Detect which cell encompasses the target text, then output its (x, y) center coordinate. 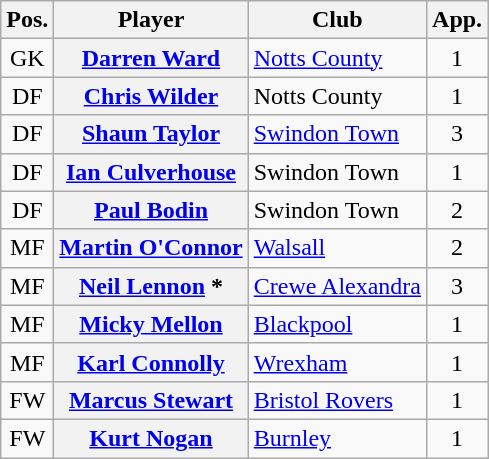
Player (151, 20)
Burnley (337, 438)
Darren Ward (151, 58)
GK (28, 58)
Martin O'Connor (151, 248)
Club (337, 20)
Bristol Rovers (337, 400)
Kurt Nogan (151, 438)
Wrexham (337, 362)
Karl Connolly (151, 362)
Ian Culverhouse (151, 172)
Crewe Alexandra (337, 286)
Chris Wilder (151, 96)
Micky Mellon (151, 324)
Pos. (28, 20)
Marcus Stewart (151, 400)
Walsall (337, 248)
Blackpool (337, 324)
Paul Bodin (151, 210)
App. (458, 20)
Shaun Taylor (151, 134)
Neil Lennon * (151, 286)
